From the cell containing the given text, extract its center point as (x, y) coordinate. 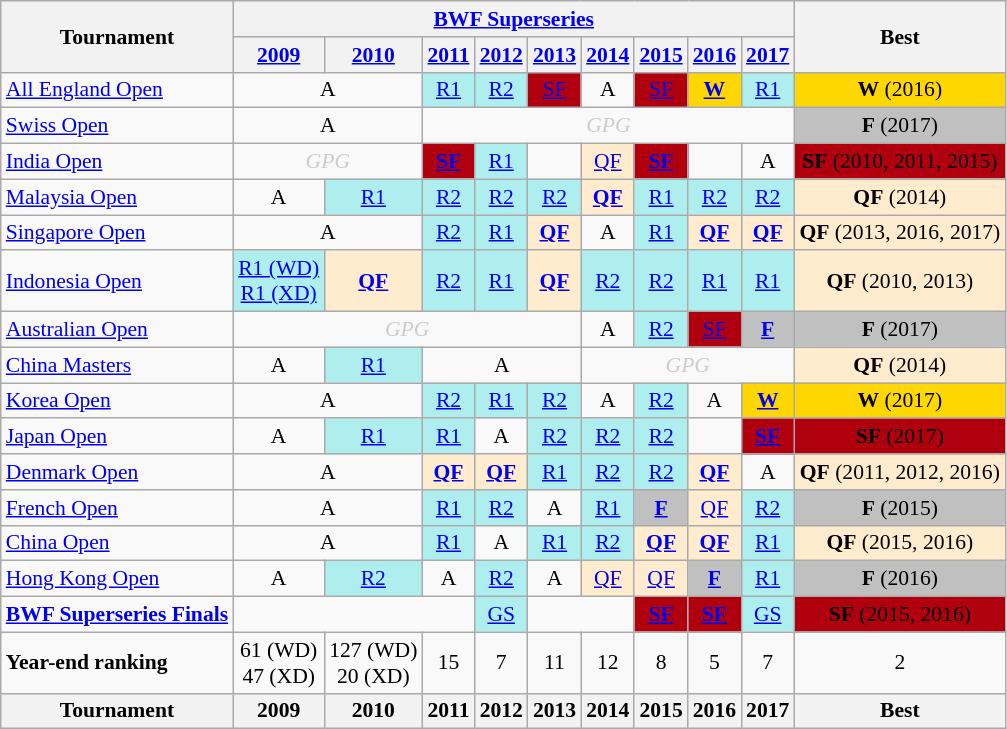
Singapore Open (117, 233)
Japan Open (117, 437)
French Open (117, 508)
8 (660, 662)
11 (554, 662)
QF (2011, 2012, 2016) (900, 472)
15 (448, 662)
India Open (117, 162)
China Masters (117, 365)
Hong Kong Open (117, 579)
SF (2017) (900, 437)
Korea Open (117, 401)
China Open (117, 543)
12 (608, 662)
Australian Open (117, 330)
QF (2015, 2016) (900, 543)
Swiss Open (117, 126)
Malaysia Open (117, 197)
R1 (WD) R1 (XD) (278, 282)
127 (WD) 20 (XD) (373, 662)
2 (900, 662)
W (2017) (900, 401)
F (2015) (900, 508)
F (2016) (900, 579)
Denmark Open (117, 472)
61 (WD) 47 (XD) (278, 662)
W (2016) (900, 90)
QF (2010, 2013) (900, 282)
5 (714, 662)
BWF Superseries (514, 19)
SF (2015, 2016) (900, 615)
BWF Superseries Finals (117, 615)
Year-end ranking (117, 662)
QF (2013, 2016, 2017) (900, 233)
SF (2010, 2011, 2015) (900, 162)
Indonesia Open (117, 282)
All England Open (117, 90)
